From the cell containing the given text, extract its center point as [x, y] coordinate. 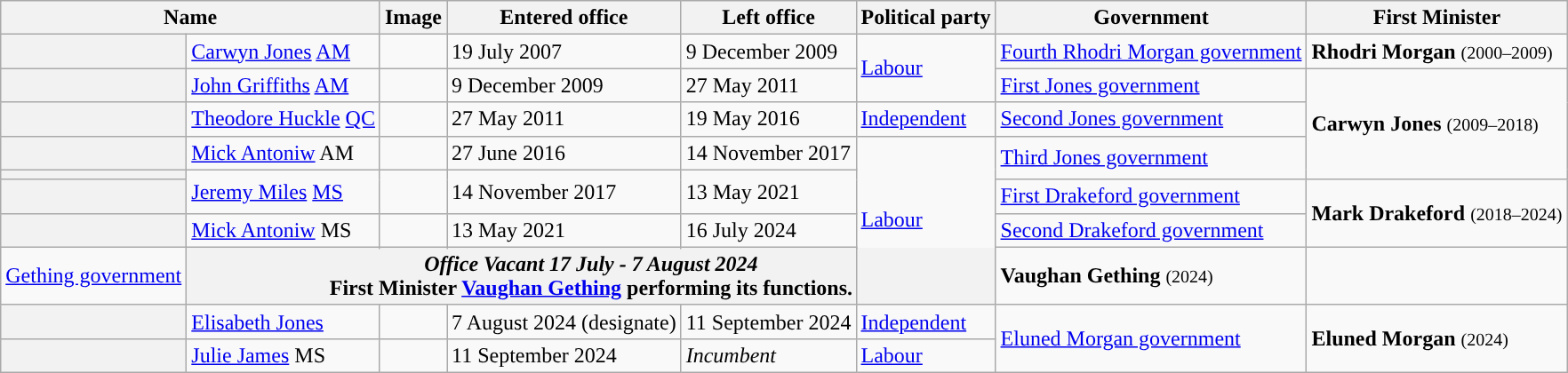
7 August 2024 (designate) [564, 321]
19 May 2016 [768, 119]
Julie James MS [284, 355]
Office Vacant 17 July - 7 August 2024First Minister Vaughan Gething performing its functions. [591, 275]
Theodore Huckle QC [284, 119]
19 July 2007 [564, 52]
Vaughan Gething (2024) [1151, 275]
Government [1151, 18]
Left office [768, 18]
27 June 2016 [564, 153]
Name [190, 18]
Elisabeth Jones [284, 321]
Mick Antoniw AM [284, 153]
16 July 2024 [768, 230]
Eluned Morgan government [1151, 338]
Carwyn Jones AM [284, 52]
Second Drakeford government [1151, 230]
Carwyn Jones (2009–2018) [1436, 124]
Third Jones government [1151, 158]
Rhodri Morgan (2000–2009) [1436, 52]
Eluned Morgan (2024) [1436, 338]
Image [412, 18]
First Drakeford government [1151, 196]
John Griffiths AM [284, 85]
First Jones government [1151, 85]
Entered office [564, 18]
Mark Drakeford (2018–2024) [1436, 213]
Gething government [94, 275]
Jeremy Miles MS [284, 192]
Fourth Rhodri Morgan government [1151, 52]
Mick Antoniw MS [284, 230]
Political party [926, 18]
Second Jones government [1151, 119]
Incumbent [768, 355]
First Minister [1436, 18]
